Locate the cell with the specified text and output its (X, Y) center coordinate. 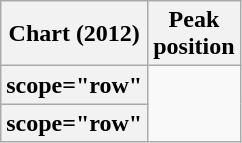
Chart (2012) (74, 34)
Peakposition (194, 34)
